Return the (X, Y) coordinate for the center point of the cell that contains the specified text.  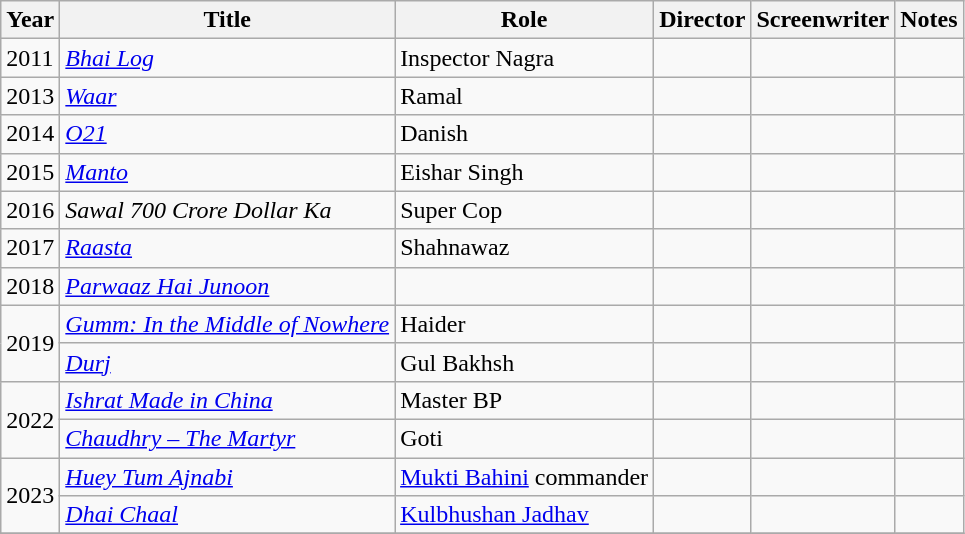
Inspector Nagra (524, 58)
Role (524, 20)
2023 (30, 496)
Parwaaz Hai Junoon (228, 286)
2018 (30, 286)
Ramal (524, 96)
Manto (228, 172)
Eishar Singh (524, 172)
O21 (228, 134)
Ishrat Made in China (228, 400)
Sawal 700 Crore Dollar Ka (228, 210)
Bhai Log (228, 58)
Master BP (524, 400)
Raasta (228, 248)
2015 (30, 172)
Year (30, 20)
Director (702, 20)
2019 (30, 343)
Notes (929, 20)
Title (228, 20)
Super Cop (524, 210)
Shahnawaz (524, 248)
Goti (524, 438)
2014 (30, 134)
Gul Bakhsh (524, 362)
Durj (228, 362)
2011 (30, 58)
Kulbhushan Jadhav (524, 515)
Dhai Chaal (228, 515)
Danish (524, 134)
Chaudhry – The Martyr (228, 438)
Gumm: In the Middle of Nowhere (228, 324)
2016 (30, 210)
Huey Tum Ajnabi (228, 477)
Screenwriter (823, 20)
Haider (524, 324)
Mukti Bahini commander (524, 477)
2013 (30, 96)
2022 (30, 419)
2017 (30, 248)
Waar (228, 96)
